Scan for the cell matching the given text and deliver its (X, Y) coordinate at center. 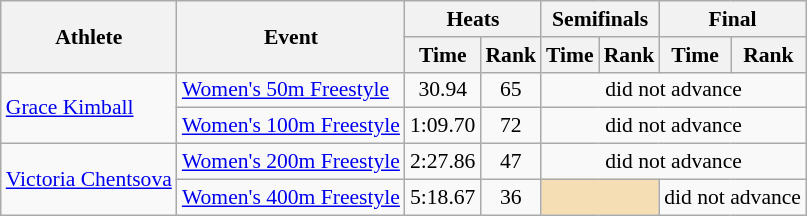
Victoria Chentsova (89, 180)
72 (510, 126)
36 (510, 197)
1:09.70 (442, 126)
Final (732, 19)
Women's 100m Freestyle (291, 126)
47 (510, 162)
2:27.86 (442, 162)
65 (510, 90)
Women's 200m Freestyle (291, 162)
Women's 400m Freestyle (291, 197)
Semifinals (600, 19)
5:18.67 (442, 197)
30.94 (442, 90)
Event (291, 36)
Heats (473, 19)
Grace Kimball (89, 108)
Athlete (89, 36)
Women's 50m Freestyle (291, 90)
